From the cell containing the given text, extract its center point as [X, Y] coordinate. 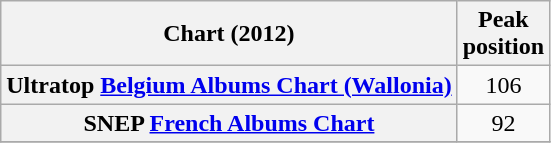
Chart (2012) [229, 34]
92 [503, 123]
Ultratop Belgium Albums Chart (Wallonia) [229, 85]
106 [503, 85]
Peakposition [503, 34]
SNEP French Albums Chart [229, 123]
